Capture the cell that displays the provided text and extract its [X, Y] central coordinate. 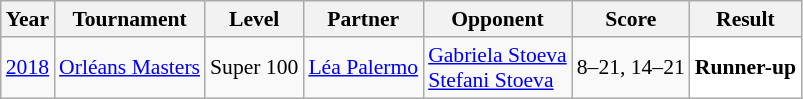
8–21, 14–21 [631, 68]
2018 [28, 68]
Orléans Masters [130, 68]
Gabriela Stoeva Stefani Stoeva [498, 68]
Score [631, 19]
Léa Palermo [363, 68]
Partner [363, 19]
Super 100 [254, 68]
Runner-up [746, 68]
Year [28, 19]
Level [254, 19]
Opponent [498, 19]
Result [746, 19]
Tournament [130, 19]
